Detect which cell encompasses the target text, then output its (x, y) center coordinate. 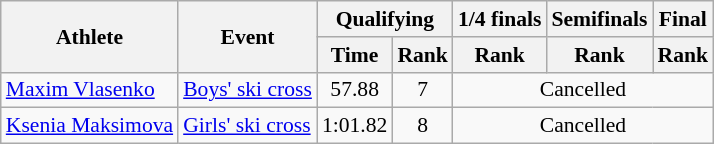
7 (422, 90)
57.88 (354, 90)
Semifinals (599, 19)
Time (354, 55)
Event (248, 36)
Qualifying (385, 19)
Ksenia Maksimova (90, 126)
Girls' ski cross (248, 126)
Athlete (90, 36)
1/4 finals (500, 19)
Maxim Vlasenko (90, 90)
Boys' ski cross (248, 90)
Final (682, 19)
8 (422, 126)
1:01.82 (354, 126)
